Scan for the cell matching the given text and deliver its (X, Y) coordinate at center. 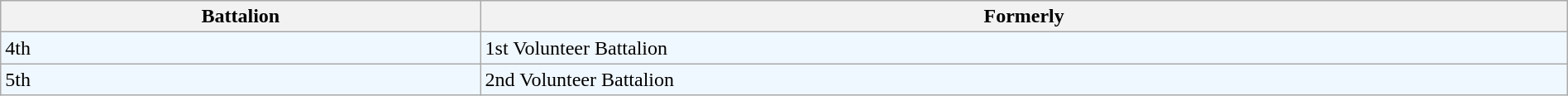
5th (241, 79)
Battalion (241, 17)
Formerly (1024, 17)
1st Volunteer Battalion (1024, 48)
2nd Volunteer Battalion (1024, 79)
4th (241, 48)
